Locate the cell with the specified text and output its (X, Y) center coordinate. 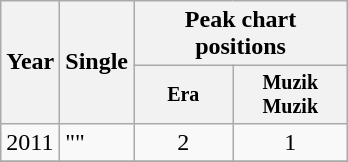
"" (97, 142)
Peak chart positions (241, 34)
Muzik Muzik (290, 94)
1 (290, 142)
Single (97, 62)
2011 (30, 142)
Year (30, 62)
2 (184, 142)
Era (184, 94)
